Output the [X, Y] coordinate of the center of the cell containing the given text.  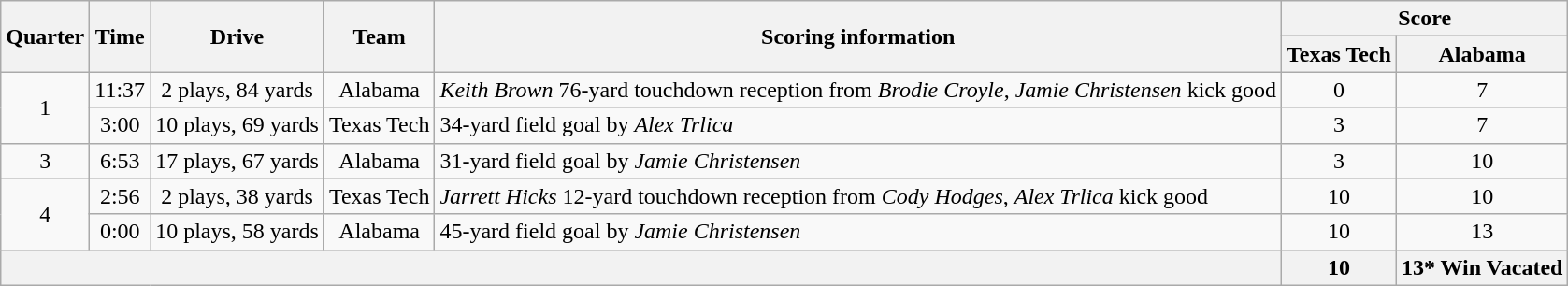
Quarter [45, 36]
Scoring information [858, 36]
10 plays, 58 yards [237, 232]
1 [45, 107]
2 plays, 84 yards [237, 90]
3:00 [120, 125]
11:37 [120, 90]
13 [1482, 232]
0 [1339, 90]
0:00 [120, 232]
31-yard field goal by Jamie Christensen [858, 161]
13* Win Vacated [1482, 267]
34-yard field goal by Alex Trlica [858, 125]
Drive [237, 36]
Time [120, 36]
2 plays, 38 yards [237, 196]
Keith Brown 76-yard touchdown reception from Brodie Croyle, Jamie Christensen kick good [858, 90]
17 plays, 67 yards [237, 161]
10 plays, 69 yards [237, 125]
Jarrett Hicks 12-yard touchdown reception from Cody Hodges, Alex Trlica kick good [858, 196]
2:56 [120, 196]
Team [380, 36]
4 [45, 214]
Score [1424, 19]
6:53 [120, 161]
45-yard field goal by Jamie Christensen [858, 232]
